Locate the cell with the specified text and output its [x, y] center coordinate. 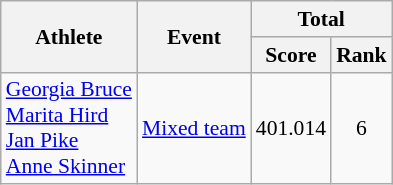
Score [291, 55]
Rank [362, 55]
Total [322, 19]
Mixed team [194, 128]
Georgia Bruce Marita Hird Jan Pike Anne Skinner [69, 128]
Athlete [69, 36]
Event [194, 36]
401.014 [291, 128]
6 [362, 128]
